Determine the (x, y) coordinate at the center of the cell enclosing the given text.  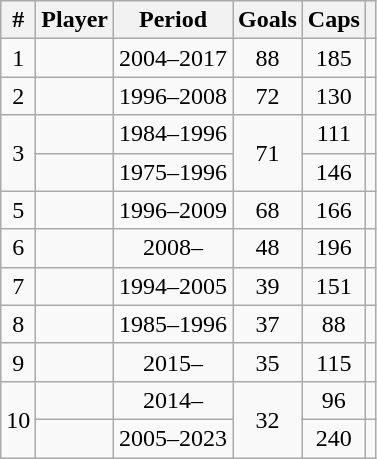
2 (18, 96)
1994–2005 (174, 286)
1975–1996 (174, 172)
71 (268, 153)
Player (75, 20)
146 (334, 172)
96 (334, 400)
6 (18, 248)
39 (268, 286)
2004–2017 (174, 58)
Goals (268, 20)
1 (18, 58)
1996–2008 (174, 96)
48 (268, 248)
196 (334, 248)
166 (334, 210)
1984–1996 (174, 134)
115 (334, 362)
185 (334, 58)
240 (334, 438)
# (18, 20)
2008– (174, 248)
1985–1996 (174, 324)
37 (268, 324)
8 (18, 324)
Caps (334, 20)
Period (174, 20)
3 (18, 153)
2005–2023 (174, 438)
130 (334, 96)
32 (268, 419)
7 (18, 286)
10 (18, 419)
151 (334, 286)
1996–2009 (174, 210)
2014– (174, 400)
35 (268, 362)
5 (18, 210)
9 (18, 362)
72 (268, 96)
111 (334, 134)
2015– (174, 362)
68 (268, 210)
